Provide the [x, y] coordinate of the cell's center where the given text is located.  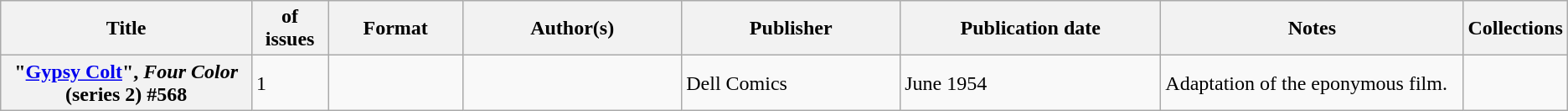
Dell Comics [791, 82]
of issues [290, 29]
Adaptation of the eponymous film. [1312, 82]
1 [290, 82]
Notes [1312, 29]
Publisher [791, 29]
Author(s) [573, 29]
Collections [1515, 29]
Publication date [1030, 29]
Title [126, 29]
June 1954 [1030, 82]
"Gypsy Colt", Four Color (series 2) #568 [126, 82]
Format [395, 29]
